Output the (X, Y) coordinate of the center of the cell containing the given text.  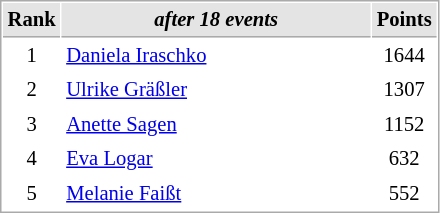
1644 (404, 56)
632 (404, 158)
2 (32, 90)
4 (32, 158)
5 (32, 194)
Melanie Faißt (216, 194)
Ulrike Gräßler (216, 90)
3 (32, 124)
after 18 events (216, 20)
1307 (404, 90)
552 (404, 194)
Eva Logar (216, 158)
1 (32, 56)
1152 (404, 124)
Rank (32, 20)
Points (404, 20)
Daniela Iraschko (216, 56)
Anette Sagen (216, 124)
